Extract the (X, Y) coordinate from the center of the cell holding the provided text.  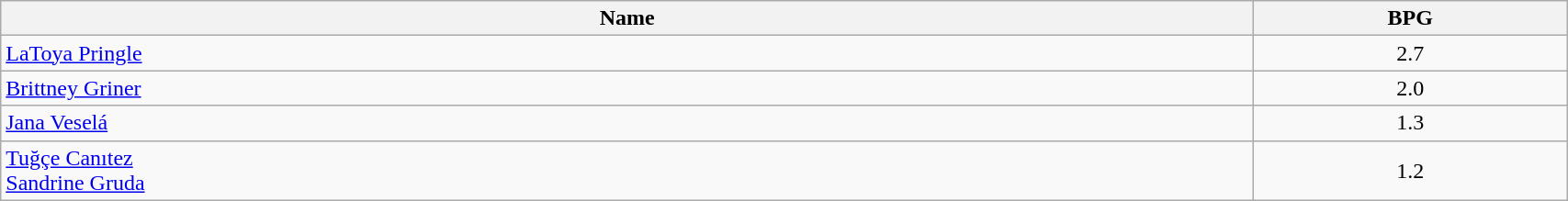
BPG (1411, 18)
Jana Veselá (627, 123)
1.3 (1411, 123)
2.0 (1411, 88)
Tuğçe Canıtez Sandrine Gruda (627, 171)
Name (627, 18)
2.7 (1411, 53)
LaToya Pringle (627, 53)
1.2 (1411, 171)
Brittney Griner (627, 88)
